For the text-containing cell, return its midpoint in (x, y) coordinate format. 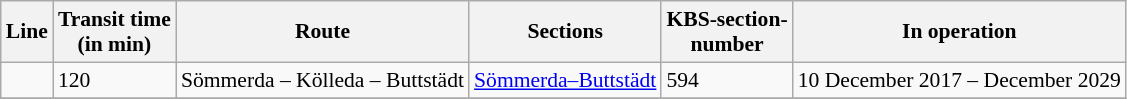
Sections (565, 32)
10 December 2017 – December 2029 (960, 80)
Line (27, 32)
594 (726, 80)
Transit time(in min) (114, 32)
KBS-section-number (726, 32)
Sömmerda–Buttstädt (565, 80)
Sömmerda – Kölleda – Buttstädt (322, 80)
In operation (960, 32)
Route (322, 32)
120 (114, 80)
